Scan for the cell matching the given text and deliver its [X, Y] coordinate at center. 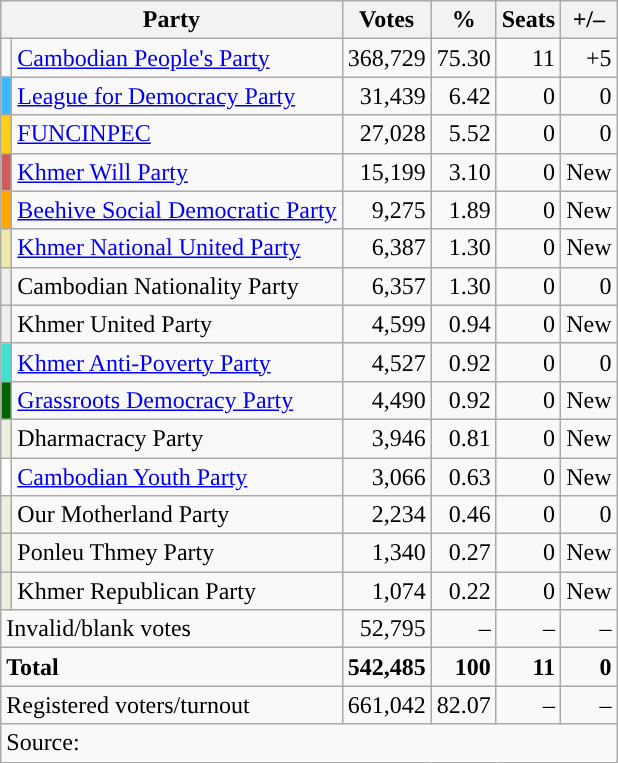
542,485 [386, 667]
Ponleu Thmey Party [177, 553]
9,275 [386, 210]
Our Motherland Party [177, 515]
0.81 [464, 438]
0.27 [464, 553]
Khmer National United Party [177, 248]
Cambodian Nationality Party [177, 286]
Khmer United Party [177, 324]
3,946 [386, 438]
Cambodian People's Party [177, 58]
Khmer Will Party [177, 172]
1.89 [464, 210]
368,729 [386, 58]
3.10 [464, 172]
661,042 [386, 705]
6,357 [386, 286]
Source: [309, 743]
1,074 [386, 591]
Dharmacracy Party [177, 438]
Beehive Social Democratic Party [177, 210]
31,439 [386, 96]
5.52 [464, 134]
2,234 [386, 515]
82.07 [464, 705]
FUNCINPEC [177, 134]
+/– [589, 20]
4,490 [386, 400]
Grassroots Democracy Party [177, 400]
75.30 [464, 58]
3,066 [386, 477]
Votes [386, 20]
Total [172, 667]
0.63 [464, 477]
4,599 [386, 324]
Cambodian Youth Party [177, 477]
0.94 [464, 324]
0.22 [464, 591]
6,387 [386, 248]
League for Democracy Party [177, 96]
52,795 [386, 629]
6.42 [464, 96]
Invalid/blank votes [172, 629]
% [464, 20]
Seats [528, 20]
Khmer Anti-Poverty Party [177, 362]
1,340 [386, 553]
4,527 [386, 362]
Registered voters/turnout [172, 705]
Khmer Republican Party [177, 591]
27,028 [386, 134]
15,199 [386, 172]
0.46 [464, 515]
100 [464, 667]
Party [172, 20]
+5 [589, 58]
